From the cell containing the given text, extract its center point as [x, y] coordinate. 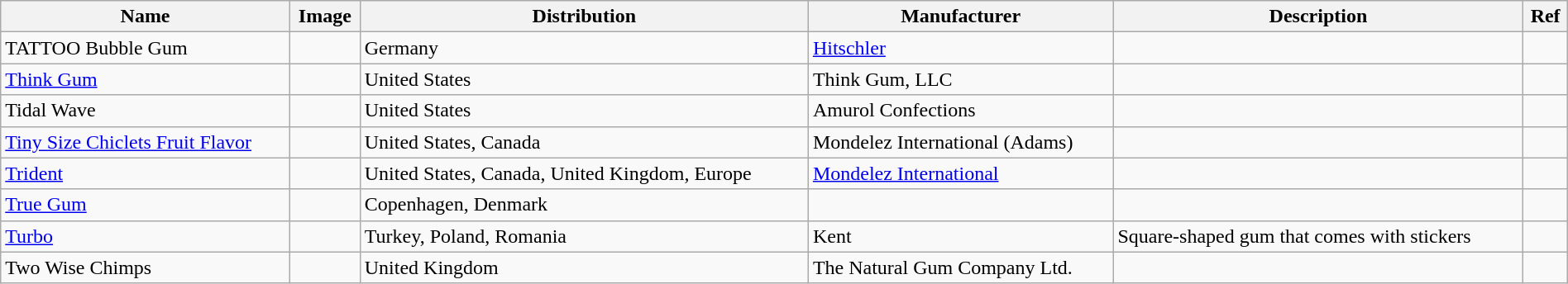
Amurol Confections [961, 111]
Think Gum [146, 79]
The Natural Gum Company Ltd. [961, 267]
Kent [961, 236]
Description [1318, 17]
Turbo [146, 236]
Image [324, 17]
Manufacturer [961, 17]
Copenhagen, Denmark [584, 205]
Think Gum, LLC [961, 79]
Distribution [584, 17]
Name [146, 17]
Trident [146, 173]
United States, Canada, United Kingdom, Europe [584, 173]
Mondelez International [961, 173]
Tiny Size Chiclets Fruit Flavor [146, 142]
Germany [584, 48]
United States, Canada [584, 142]
Two Wise Chimps [146, 267]
Mondelez International (Adams) [961, 142]
United Kingdom [584, 267]
Hitschler [961, 48]
TATTOO Bubble Gum [146, 48]
Ref [1545, 17]
Square-shaped gum that comes with stickers [1318, 236]
True Gum [146, 205]
Tidal Wave [146, 111]
Turkey, Poland, Romania [584, 236]
